Output the [x, y] coordinate of the center of the cell containing the given text.  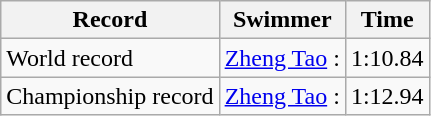
Championship record [110, 96]
1:12.94 [387, 96]
World record [110, 58]
Time [387, 20]
Record [110, 20]
1:10.84 [387, 58]
Swimmer [282, 20]
